Determine the (x, y) coordinate at the center of the cell enclosing the given text.  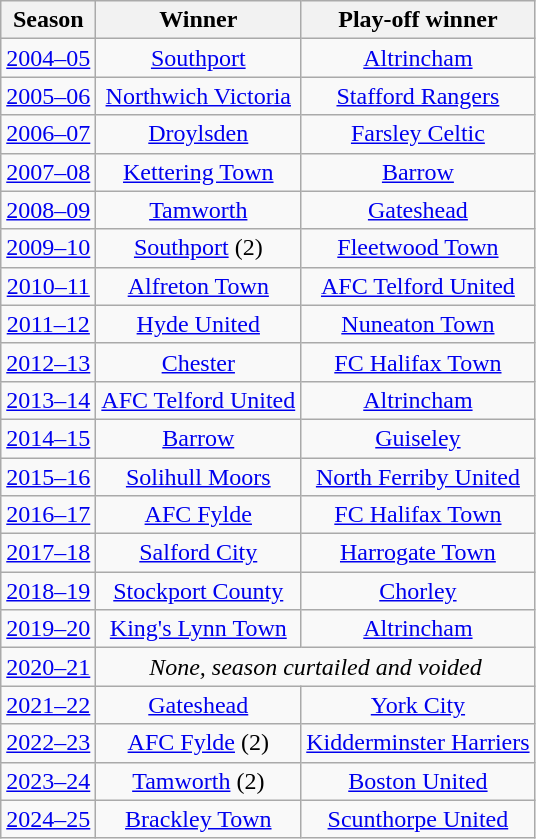
Southport (2) (198, 248)
Northwich Victoria (198, 96)
Stockport County (198, 591)
Salford City (198, 553)
2006–07 (48, 134)
2023–24 (48, 781)
2012–13 (48, 362)
Season (48, 20)
2007–08 (48, 172)
2020–21 (48, 667)
Stafford Rangers (418, 96)
North Ferriby United (418, 477)
2010–11 (48, 286)
2022–23 (48, 743)
Tamworth (198, 210)
2016–17 (48, 515)
2013–14 (48, 400)
Guiseley (418, 438)
Hyde United (198, 324)
2024–25 (48, 819)
Fleetwood Town (418, 248)
Kidderminster Harriers (418, 743)
King's Lynn Town (198, 629)
2008–09 (48, 210)
Scunthorpe United (418, 819)
2005–06 (48, 96)
2011–12 (48, 324)
Nuneaton Town (418, 324)
AFC Fylde (2) (198, 743)
Solihull Moors (198, 477)
Droylsden (198, 134)
2014–15 (48, 438)
Play-off winner (418, 20)
Southport (198, 58)
2017–18 (48, 553)
Tamworth (2) (198, 781)
Chorley (418, 591)
2004–05 (48, 58)
Brackley Town (198, 819)
Kettering Town (198, 172)
2015–16 (48, 477)
2019–20 (48, 629)
York City (418, 705)
Farsley Celtic (418, 134)
Chester (198, 362)
Harrogate Town (418, 553)
Winner (198, 20)
None, season curtailed and voided (316, 667)
Alfreton Town (198, 286)
2021–22 (48, 705)
AFC Fylde (198, 515)
Boston United (418, 781)
2009–10 (48, 248)
2018–19 (48, 591)
